Find where the given text appears and provide that cell's center as (x, y) coordinate. 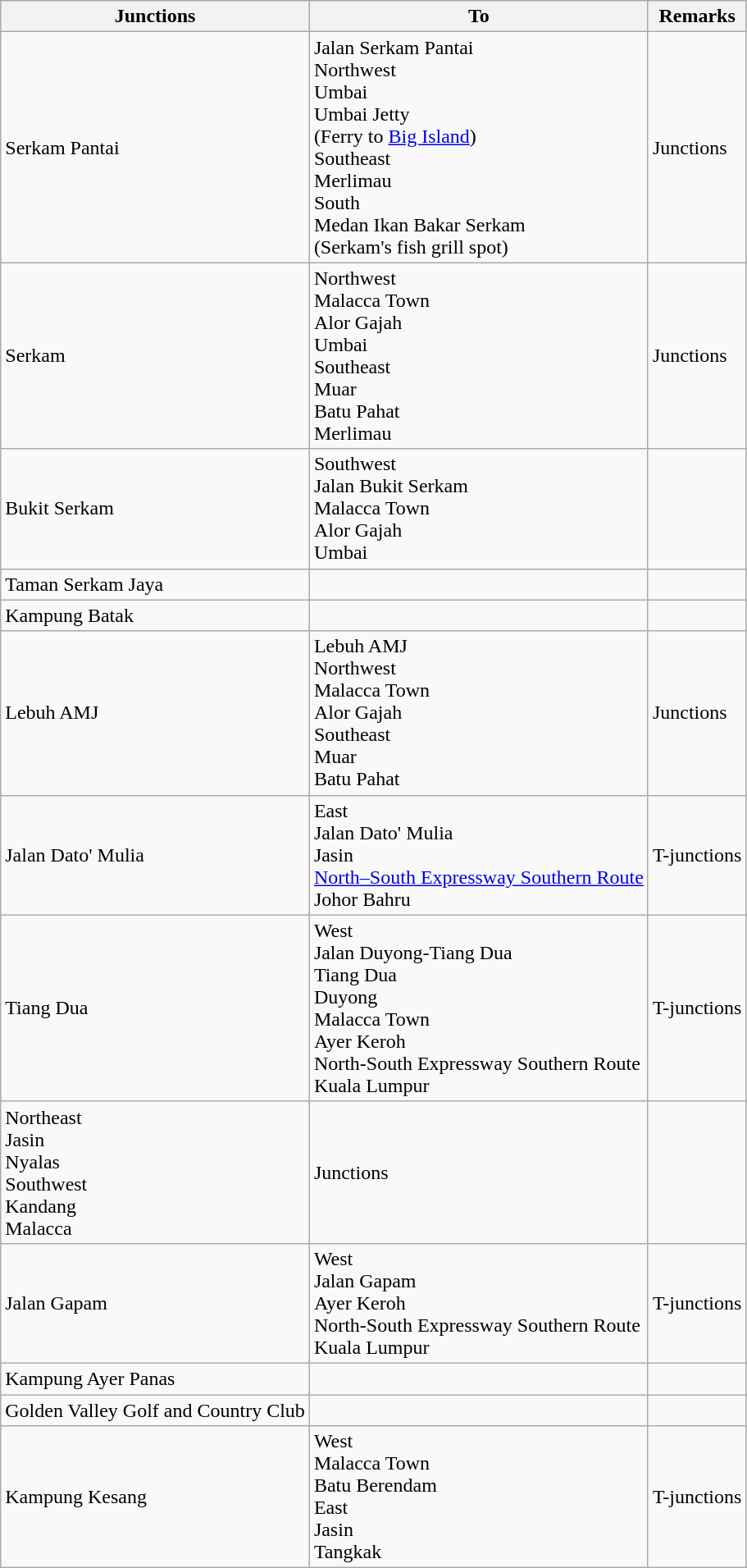
East Jalan Dato' Mulia Jasin North–South Expressway Southern RouteJohor Bahru (479, 855)
Jalan Serkam PantaiNorthwestUmbaiUmbai Jetty(Ferry to Big Island)SoutheastMerlimauSouth Medan Ikan Bakar Serkam(Serkam's fish grill spot) (479, 148)
Golden Valley Golf and Country Club (156, 1410)
Tiang Dua (156, 1008)
Jalan Gapam (156, 1303)
Northwest Malacca Town Alor Gajah UmbaiSoutheast Muar Batu Pahat Merlimau (479, 356)
Northeast Jasin NyalasSouthwest Kandang Malacca (156, 1172)
West Malacca Town Batu BerendamEast Jasin Tangkak (479, 1497)
Serkam Pantai (156, 148)
West Jalan Gapam Ayer Keroh North-South Expressway Southern RouteKuala Lumpur (479, 1303)
Remarks (697, 16)
Lebuh AMJ (156, 713)
Kampung Kesang (156, 1497)
Serkam (156, 356)
Southwest Jalan Bukit Serkam Malacca Town Alor Gajah Umbai (479, 509)
West Jalan Duyong-Tiang Dua Tiang Dua Duyong Malacca Town Ayer Keroh North-South Expressway Southern RouteKuala Lumpur (479, 1008)
Taman Serkam Jaya (156, 584)
Kampung Ayer Panas (156, 1378)
Jalan Dato' Mulia (156, 855)
Lebuh AMJNorthwest Malacca Town Alor GajahSoutheast Muar Batu Pahat (479, 713)
To (479, 16)
Kampung Batak (156, 615)
Bukit Serkam (156, 509)
